For the text-containing cell, return its midpoint in (X, Y) coordinate format. 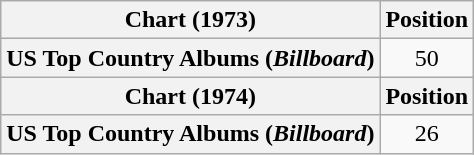
50 (427, 58)
26 (427, 134)
Chart (1974) (190, 96)
Chart (1973) (190, 20)
